Identify which cell holds the provided text, then report its (x, y) central coordinate. 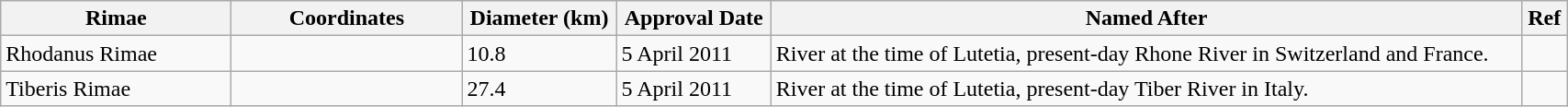
27.4 (539, 89)
River at the time of Lutetia, present-day Rhone River in Switzerland and France. (1146, 53)
Named After (1146, 18)
Rimae (116, 18)
Approval Date (694, 18)
10.8 (539, 53)
Diameter (km) (539, 18)
River at the time of Lutetia, present-day Tiber River in Italy. (1146, 89)
Coordinates (347, 18)
Rhodanus Rimae (116, 53)
Tiberis Rimae (116, 89)
Ref (1545, 18)
